Return (x, y) of the center of cell containing provided text 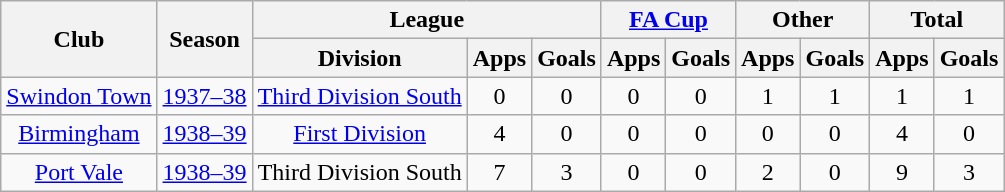
9 (902, 172)
Total (937, 20)
Season (204, 39)
Other (803, 20)
2 (768, 172)
Division (360, 58)
7 (499, 172)
League (426, 20)
FA Cup (668, 20)
Club (79, 39)
1937–38 (204, 96)
Port Vale (79, 172)
Swindon Town (79, 96)
First Division (360, 134)
Birmingham (79, 134)
